Search for the cell housing the specified text and yield its (x, y) center coordinate. 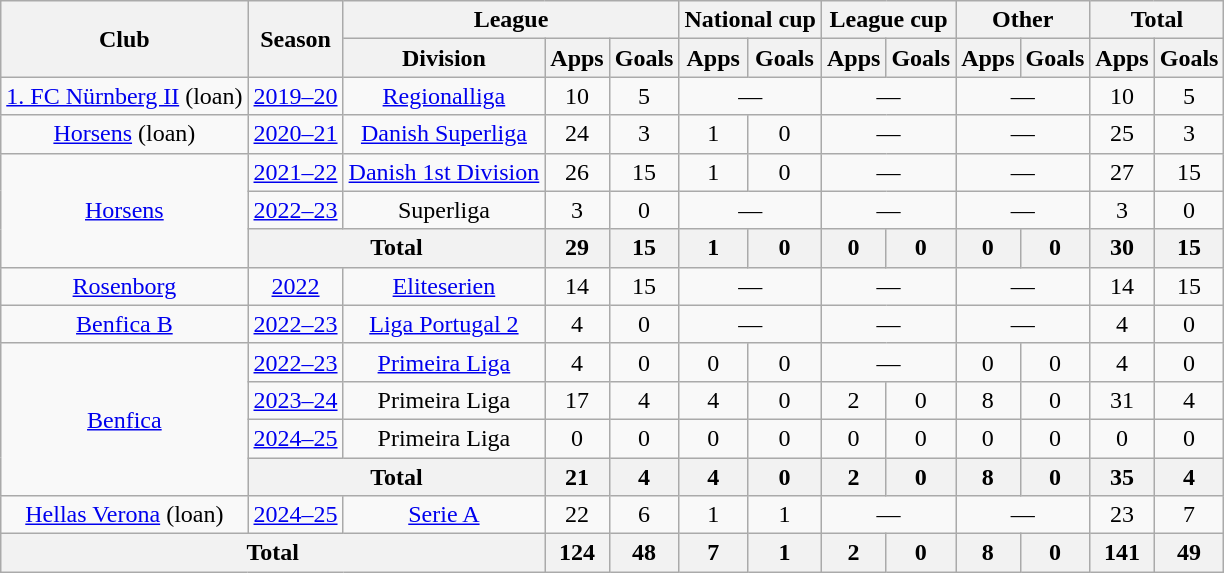
26 (577, 172)
30 (1122, 248)
Season (296, 39)
Regionalliga (444, 96)
124 (577, 553)
24 (577, 134)
Liga Portugal 2 (444, 324)
2020–21 (296, 134)
23 (1122, 515)
21 (577, 477)
1. FC Nürnberg II (loan) (124, 96)
Superliga (444, 210)
6 (644, 515)
Club (124, 39)
49 (1189, 553)
29 (577, 248)
Benfica B (124, 324)
Eliteserien (444, 286)
National cup (750, 20)
Other (1023, 20)
22 (577, 515)
141 (1122, 553)
Danish 1st Division (444, 172)
48 (644, 553)
2021–22 (296, 172)
2019–20 (296, 96)
League cup (888, 20)
35 (1122, 477)
Danish Superliga (444, 134)
Horsens (124, 210)
Hellas Verona (loan) (124, 515)
27 (1122, 172)
31 (1122, 400)
Division (444, 58)
2022 (296, 286)
17 (577, 400)
Horsens (loan) (124, 134)
2023–24 (296, 400)
Benfica (124, 419)
League (511, 20)
25 (1122, 134)
Serie A (444, 515)
Rosenborg (124, 286)
